Provide the (x, y) coordinate of the cell's center where the given text is located.  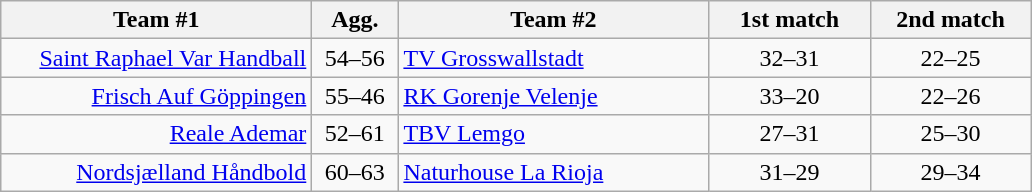
Nordsjælland Håndbold (156, 172)
1st match (790, 20)
33–20 (790, 96)
31–29 (790, 172)
27–31 (790, 134)
TBV Lemgo (554, 134)
55–46 (355, 96)
22–26 (950, 96)
54–56 (355, 58)
Frisch Auf Göppingen (156, 96)
Team #1 (156, 20)
2nd match (950, 20)
32–31 (790, 58)
52–61 (355, 134)
22–25 (950, 58)
29–34 (950, 172)
Team #2 (554, 20)
RK Gorenje Velenje (554, 96)
25–30 (950, 134)
Reale Ademar (156, 134)
Agg. (355, 20)
TV Grosswallstadt (554, 58)
Naturhouse La Rioja (554, 172)
Saint Raphael Var Handball (156, 58)
60–63 (355, 172)
